For the text-containing cell, return its midpoint in (X, Y) coordinate format. 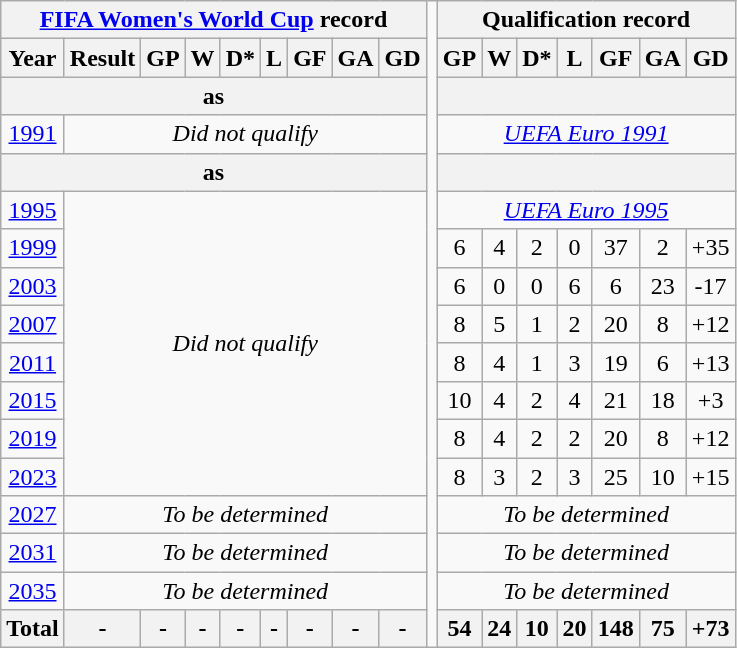
+3 (710, 400)
2019 (33, 438)
23 (662, 286)
19 (616, 362)
2035 (33, 591)
21 (616, 400)
75 (662, 629)
+35 (710, 248)
2003 (33, 286)
2007 (33, 324)
-17 (710, 286)
FIFA Women's World Cup record (214, 20)
54 (459, 629)
UEFA Euro 1995 (586, 210)
5 (500, 324)
2031 (33, 553)
UEFA Euro 1991 (586, 134)
2015 (33, 400)
1999 (33, 248)
37 (616, 248)
1995 (33, 210)
2023 (33, 477)
25 (616, 477)
+73 (710, 629)
2027 (33, 515)
18 (662, 400)
Year (33, 58)
Result (102, 58)
Total (33, 629)
148 (616, 629)
+15 (710, 477)
2011 (33, 362)
+13 (710, 362)
1991 (33, 134)
24 (500, 629)
Qualification record (586, 20)
